Return (X, Y) of the center of cell containing provided text 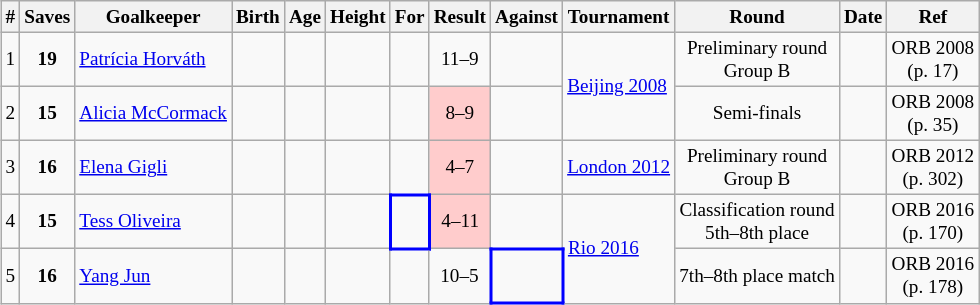
For (410, 17)
Classification round5th–8th place (758, 222)
2 (10, 113)
Birth (258, 17)
1 (10, 59)
Semi-finals (758, 113)
Patrícia Horváth (154, 59)
8–9 (460, 113)
ORB 2016(p. 178) (933, 276)
3 (10, 167)
Height (358, 17)
7th–8th place match (758, 276)
London 2012 (619, 167)
ORB 2008(p. 17) (933, 59)
ORB 2016(p. 170) (933, 222)
ORB 2012(p. 302) (933, 167)
Elena Gigli (154, 167)
Saves (48, 17)
Date (863, 17)
Beijing 2008 (619, 86)
Yang Jun (154, 276)
# (10, 17)
4–7 (460, 167)
4–11 (460, 222)
10–5 (460, 276)
Goalkeeper (154, 17)
Result (460, 17)
Tournament (619, 17)
Age (304, 17)
5 (10, 276)
4 (10, 222)
Ref (933, 17)
ORB 2008(p. 35) (933, 113)
Round (758, 17)
Alicia McCormack (154, 113)
Rio 2016 (619, 249)
19 (48, 59)
11–9 (460, 59)
Tess Oliveira (154, 222)
Against (527, 17)
